Capture the cell that displays the provided text and extract its (X, Y) central coordinate. 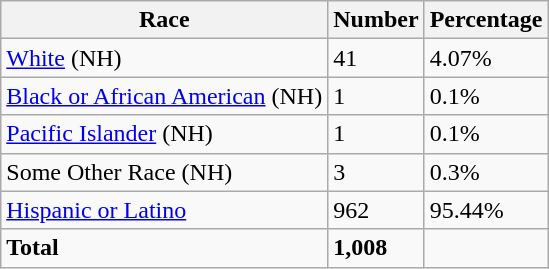
0.3% (486, 172)
95.44% (486, 210)
41 (376, 58)
962 (376, 210)
Number (376, 20)
Total (164, 248)
Race (164, 20)
White (NH) (164, 58)
Some Other Race (NH) (164, 172)
1,008 (376, 248)
Black or African American (NH) (164, 96)
Hispanic or Latino (164, 210)
Percentage (486, 20)
3 (376, 172)
Pacific Islander (NH) (164, 134)
4.07% (486, 58)
